For the text-containing cell, return its midpoint in (X, Y) coordinate format. 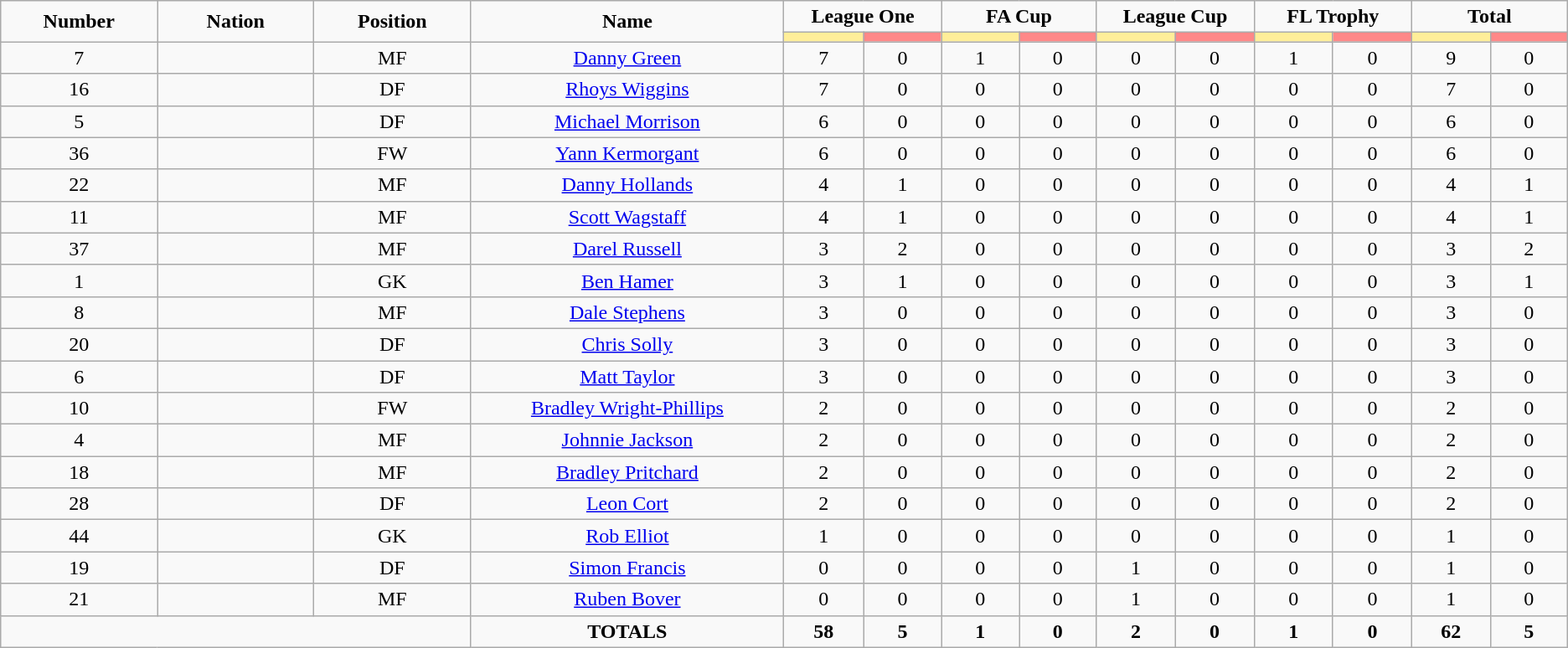
FA Cup (1019, 17)
Ruben Bover (627, 599)
Johnnie Jackson (627, 440)
8 (79, 312)
Scott Wagstaff (627, 217)
League Cup (1175, 17)
Michael Morrison (627, 121)
Danny Green (627, 58)
10 (79, 409)
Yann Kermorgant (627, 153)
Chris Solly (627, 344)
11 (79, 217)
21 (79, 599)
44 (79, 536)
Rob Elliot (627, 536)
18 (79, 472)
16 (79, 90)
League One (863, 17)
Matt Taylor (627, 376)
Bradley Pritchard (627, 472)
58 (824, 631)
19 (79, 568)
22 (79, 185)
62 (1451, 631)
Leon Cort (627, 504)
20 (79, 344)
FL Trophy (1333, 17)
Bradley Wright-Phillips (627, 409)
Ben Hamer (627, 280)
Nation (236, 22)
Position (392, 22)
Simon Francis (627, 568)
Rhoys Wiggins (627, 90)
36 (79, 153)
Dale Stephens (627, 312)
Number (79, 22)
Darel Russell (627, 249)
Total (1489, 17)
28 (79, 504)
Danny Hollands (627, 185)
9 (1451, 58)
37 (79, 249)
TOTALS (627, 631)
Name (627, 22)
